Capture the cell that displays the provided text and extract its (x, y) central coordinate. 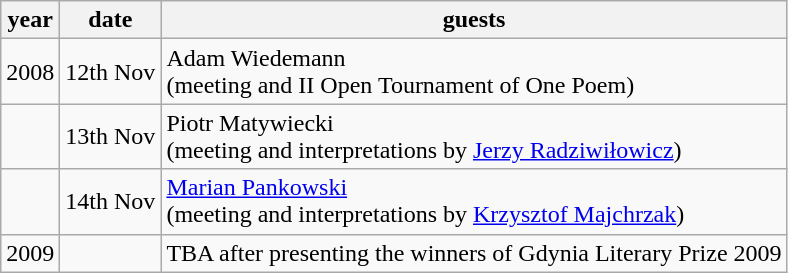
TBA after presenting the winners of Gdynia Literary Prize 2009 (474, 253)
14th Nov (110, 202)
2008 (30, 72)
Piotr Matywiecki(meeting and interpretations by Jerzy Radziwiłowicz) (474, 136)
guests (474, 20)
year (30, 20)
2009 (30, 253)
Adam Wiedemann(meeting and II Open Tournament of One Poem) (474, 72)
Marian Pankowski(meeting and interpretations by Krzysztof Majchrzak) (474, 202)
13th Nov (110, 136)
date (110, 20)
12th Nov (110, 72)
